Search for the cell housing the specified text and yield its [X, Y] center coordinate. 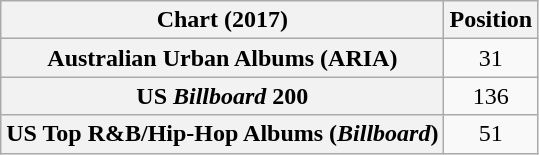
136 [491, 96]
Position [491, 20]
Australian Urban Albums (ARIA) [222, 58]
31 [491, 58]
51 [491, 134]
US Top R&B/Hip-Hop Albums (Billboard) [222, 134]
Chart (2017) [222, 20]
US Billboard 200 [222, 96]
